Search for the cell housing the specified text and yield its [X, Y] center coordinate. 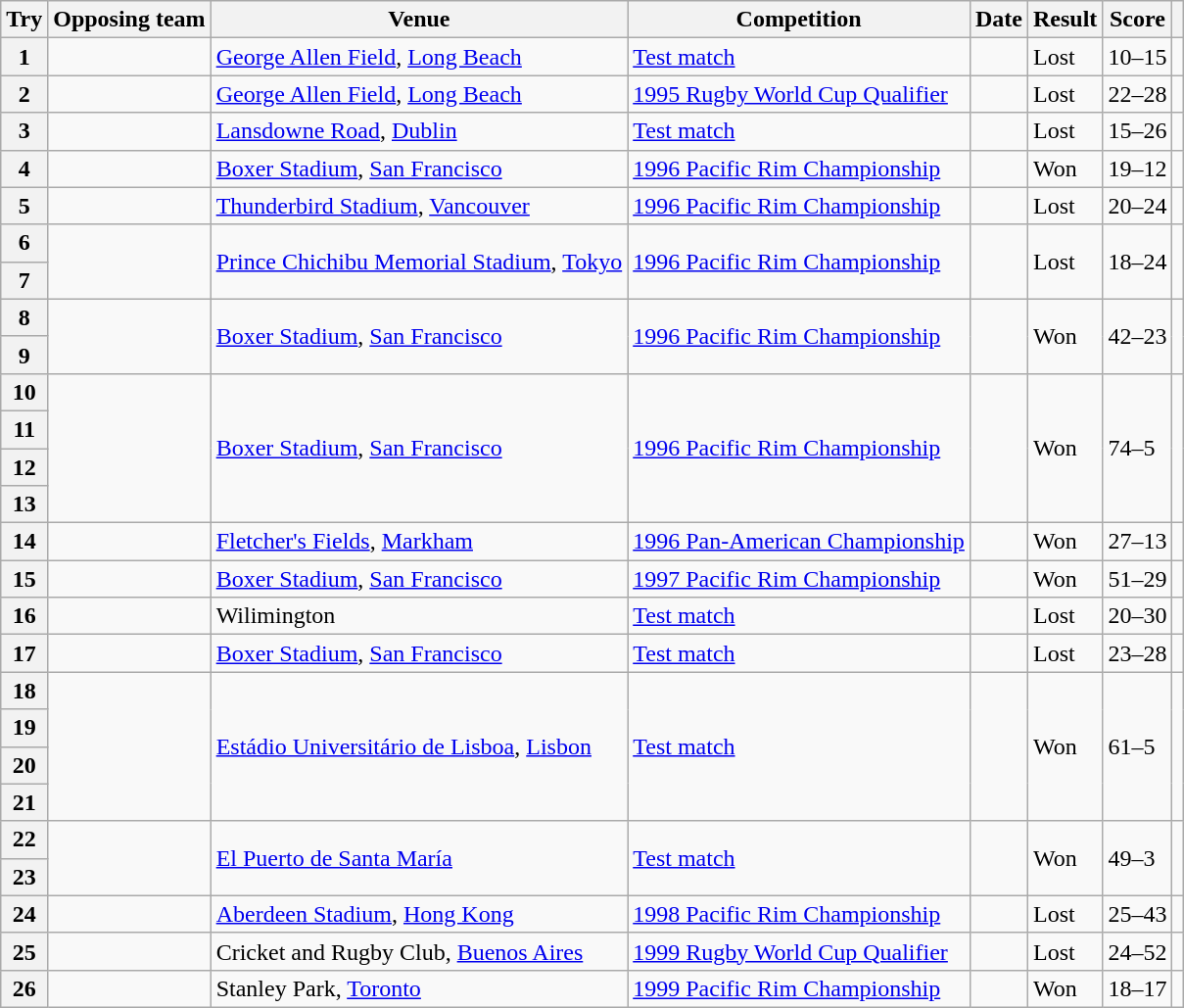
25 [24, 951]
9 [24, 355]
Estádio Universitário de Lisboa, Lisbon [419, 746]
8 [24, 317]
74–5 [1138, 448]
51–29 [1138, 579]
10–15 [1138, 57]
Competition [799, 20]
1999 Rugby World Cup Qualifier [799, 951]
El Puerto de Santa María [419, 858]
18–17 [1138, 988]
61–5 [1138, 746]
6 [24, 243]
19 [24, 728]
22–28 [1138, 94]
12 [24, 467]
4 [24, 168]
1995 Rugby World Cup Qualifier [799, 94]
1 [24, 57]
1996 Pan-American Championship [799, 542]
Aberdeen Stadium, Hong Kong [419, 914]
23 [24, 877]
Venue [419, 20]
18–24 [1138, 262]
1998 Pacific Rim Championship [799, 914]
20–24 [1138, 206]
23–28 [1138, 653]
21 [24, 802]
Lansdowne Road, Dublin [419, 131]
Opposing team [129, 20]
26 [24, 988]
19–12 [1138, 168]
24 [24, 914]
Score [1138, 20]
20 [24, 765]
Cricket and Rugby Club, Buenos Aires [419, 951]
Fletcher's Fields, Markham [419, 542]
18 [24, 691]
49–3 [1138, 858]
1997 Pacific Rim Championship [799, 579]
Try [24, 20]
1999 Pacific Rim Championship [799, 988]
15–26 [1138, 131]
15 [24, 579]
20–30 [1138, 616]
Prince Chichibu Memorial Stadium, Tokyo [419, 262]
10 [24, 392]
Stanley Park, Toronto [419, 988]
11 [24, 429]
5 [24, 206]
14 [24, 542]
Date [999, 20]
42–23 [1138, 336]
27–13 [1138, 542]
Result [1065, 20]
Thunderbird Stadium, Vancouver [419, 206]
17 [24, 653]
16 [24, 616]
Wilimington [419, 616]
24–52 [1138, 951]
13 [24, 504]
22 [24, 840]
25–43 [1138, 914]
7 [24, 280]
3 [24, 131]
2 [24, 94]
